Provide the [X, Y] coordinate of the cell's center where the given text is located.  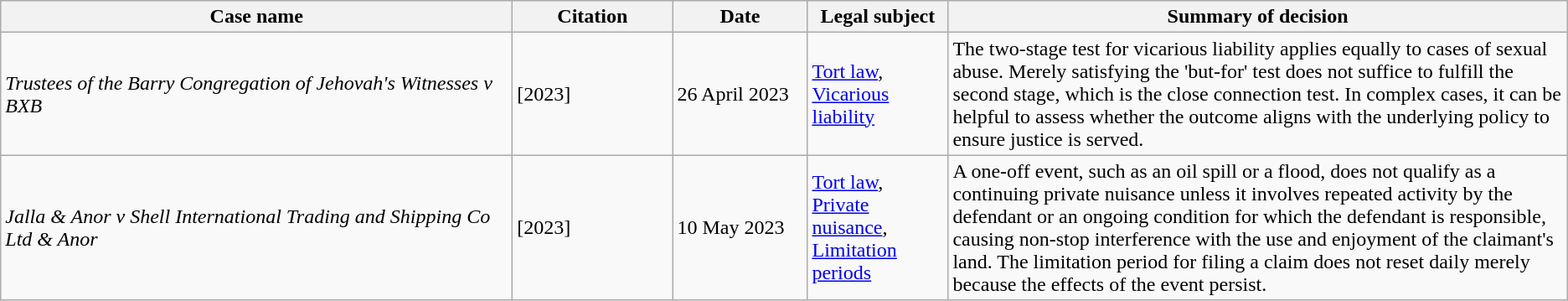
Date [740, 17]
Tort law, Private nuisance, Limitation periods [878, 228]
Summary of decision [1258, 17]
Legal subject [878, 17]
10 May 2023 [740, 228]
Citation [593, 17]
Trustees of the Barry Congregation of Jehovah's Witnesses v BXB [256, 94]
26 April 2023 [740, 94]
Jalla & Anor v Shell International Trading and Shipping Co Ltd & Anor [256, 228]
Tort law, Vicarious liability [878, 94]
Case name [256, 17]
